From the cell containing the given text, extract its center point as (x, y) coordinate. 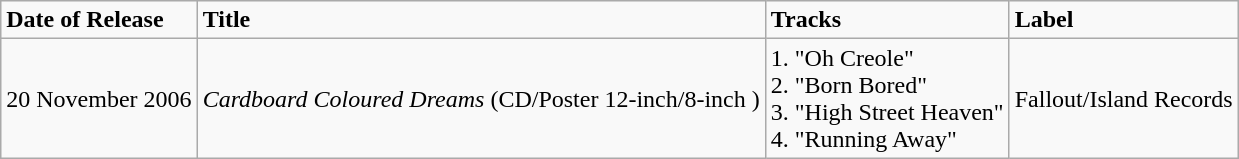
Title (481, 20)
20 November 2006 (99, 98)
Label (1124, 20)
Cardboard Coloured Dreams (CD/Poster 12-inch/8-inch ) (481, 98)
Date of Release (99, 20)
Tracks (887, 20)
1. "Oh Creole"2. "Born Bored"3. "High Street Heaven"4. "Running Away" (887, 98)
Fallout/Island Records (1124, 98)
